For the text-containing cell, return its midpoint in (X, Y) coordinate format. 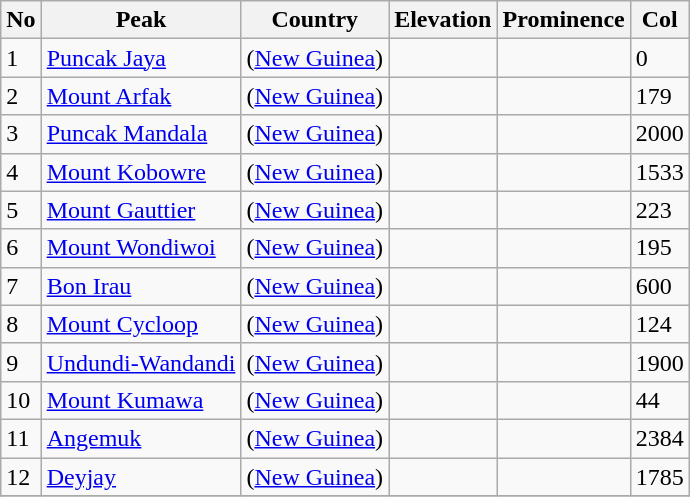
44 (660, 400)
Mount Gauttier (141, 210)
11 (21, 438)
Mount Cycloop (141, 324)
Elevation (443, 20)
9 (21, 362)
Peak (141, 20)
8 (21, 324)
Deyjay (141, 477)
No (21, 20)
Prominence (564, 20)
5 (21, 210)
3 (21, 134)
2000 (660, 134)
Undundi-Wandandi (141, 362)
10 (21, 400)
223 (660, 210)
Puncak Mandala (141, 134)
Mount Kumawa (141, 400)
Puncak Jaya (141, 58)
Col (660, 20)
12 (21, 477)
Mount Kobowre (141, 172)
Angemuk (141, 438)
2384 (660, 438)
Mount Wondiwoi (141, 248)
7 (21, 286)
1533 (660, 172)
179 (660, 96)
1 (21, 58)
6 (21, 248)
0 (660, 58)
1900 (660, 362)
600 (660, 286)
2 (21, 96)
1785 (660, 477)
195 (660, 248)
Bon Irau (141, 286)
4 (21, 172)
124 (660, 324)
Country (315, 20)
Mount Arfak (141, 96)
